Identify which cell holds the provided text, then report its (X, Y) central coordinate. 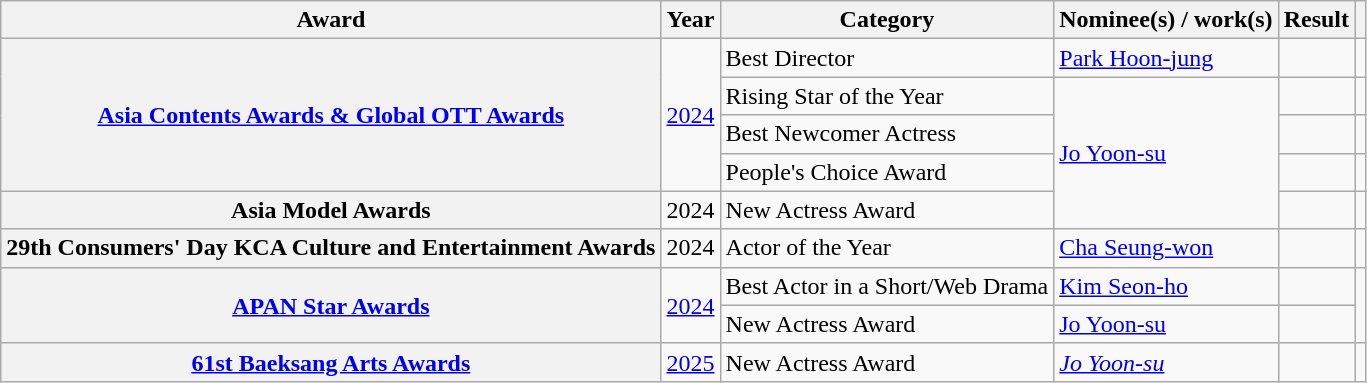
29th Consumers' Day KCA Culture and Entertainment Awards (331, 248)
People's Choice Award (887, 172)
Cha Seung-won (1166, 248)
Park Hoon-jung (1166, 58)
2025 (690, 362)
Rising Star of the Year (887, 96)
Year (690, 20)
Category (887, 20)
APAN Star Awards (331, 305)
Best Newcomer Actress (887, 134)
Kim Seon-ho (1166, 286)
Actor of the Year (887, 248)
Best Actor in a Short/Web Drama (887, 286)
Asia Model Awards (331, 210)
Award (331, 20)
Best Director (887, 58)
Asia Contents Awards & Global OTT Awards (331, 115)
61st Baeksang Arts Awards (331, 362)
Result (1316, 20)
Nominee(s) / work(s) (1166, 20)
